Capture the cell that displays the provided text and extract its (X, Y) central coordinate. 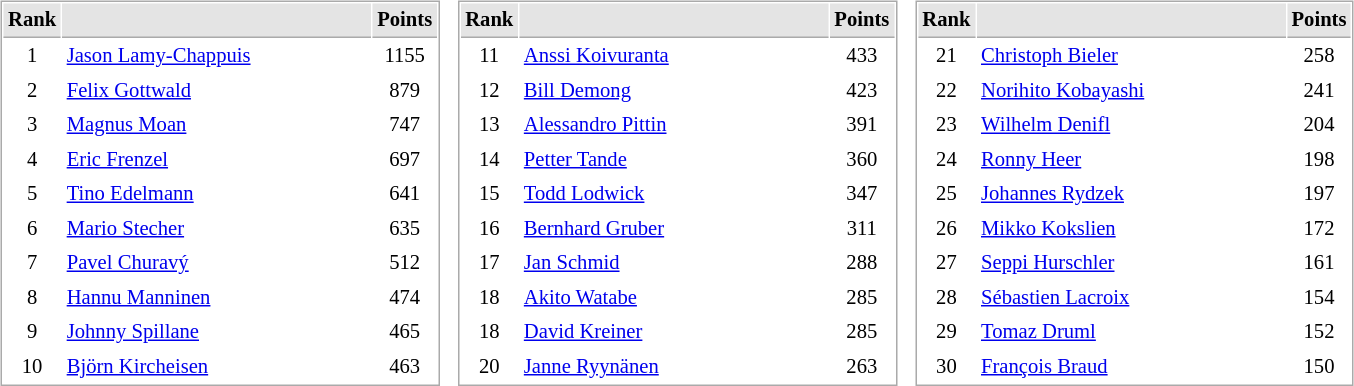
474 (405, 298)
25 (946, 194)
Johnny Spillane (216, 332)
12 (490, 90)
Tino Edelmann (216, 194)
Christoph Bieler (1132, 56)
Johannes Rydzek (1132, 194)
9 (32, 332)
8 (32, 298)
161 (1319, 262)
197 (1319, 194)
Hannu Manninen (216, 298)
311 (862, 228)
Seppi Hurschler (1132, 262)
152 (1319, 332)
Tomaz Druml (1132, 332)
24 (946, 160)
28 (946, 298)
Todd Lodwick (674, 194)
Norihito Kobayashi (1132, 90)
26 (946, 228)
16 (490, 228)
10 (32, 366)
4 (32, 160)
23 (946, 124)
Magnus Moan (216, 124)
Pavel Churavý (216, 262)
Anssi Koivuranta (674, 56)
747 (405, 124)
21 (946, 56)
Mikko Kokslien (1132, 228)
423 (862, 90)
Björn Kircheisen (216, 366)
391 (862, 124)
241 (1319, 90)
1155 (405, 56)
Jason Lamy-Chappuis (216, 56)
512 (405, 262)
Akito Watabe (674, 298)
François Braud (1132, 366)
7 (32, 262)
Petter Tande (674, 160)
27 (946, 262)
697 (405, 160)
14 (490, 160)
150 (1319, 366)
Eric Frenzel (216, 160)
433 (862, 56)
879 (405, 90)
Bernhard Gruber (674, 228)
Jan Schmid (674, 262)
172 (1319, 228)
465 (405, 332)
1 (32, 56)
Felix Gottwald (216, 90)
Mario Stecher (216, 228)
Sébastien Lacroix (1132, 298)
263 (862, 366)
258 (1319, 56)
204 (1319, 124)
635 (405, 228)
Ronny Heer (1132, 160)
15 (490, 194)
Bill Demong (674, 90)
Janne Ryynänen (674, 366)
347 (862, 194)
13 (490, 124)
463 (405, 366)
2 (32, 90)
3 (32, 124)
6 (32, 228)
David Kreiner (674, 332)
360 (862, 160)
Wilhelm Denifl (1132, 124)
Alessandro Pittin (674, 124)
17 (490, 262)
22 (946, 90)
198 (1319, 160)
641 (405, 194)
154 (1319, 298)
29 (946, 332)
288 (862, 262)
20 (490, 366)
11 (490, 56)
5 (32, 194)
30 (946, 366)
